From the cell containing the given text, extract its center point as (X, Y) coordinate. 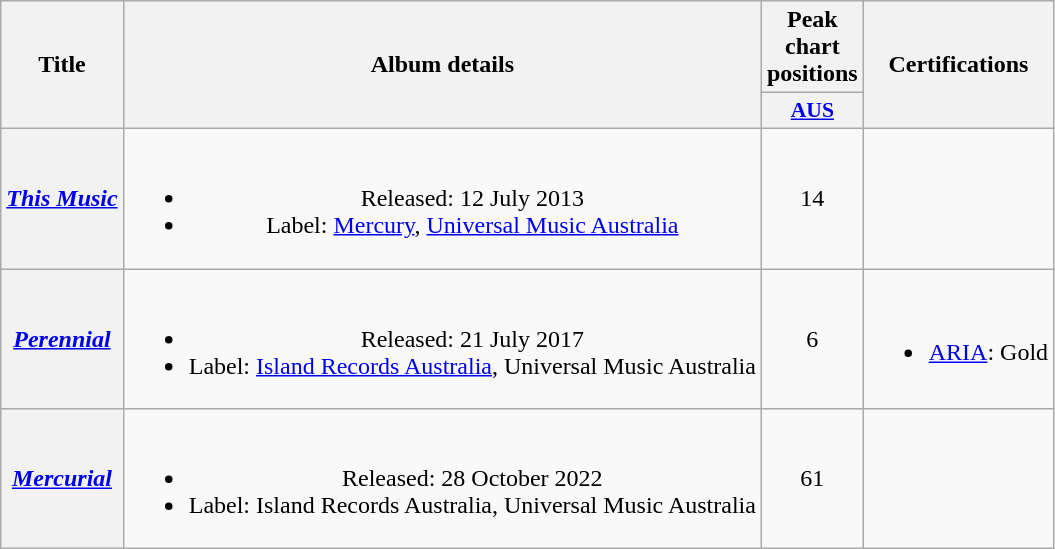
ARIA: Gold (958, 338)
Certifications (958, 65)
61 (812, 479)
Released: 28 October 2022Label: Island Records Australia, Universal Music Australia (442, 479)
Perennial (62, 338)
Released: 12 July 2013Label: Mercury, Universal Music Australia (442, 198)
14 (812, 198)
Released: 21 July 2017Label: Island Records Australia, Universal Music Australia (442, 338)
AUS (812, 111)
Mercurial (62, 479)
6 (812, 338)
This Music (62, 198)
Title (62, 65)
Peak chart positions (812, 47)
Album details (442, 65)
